Determine the (x, y) coordinate at the center of the cell enclosing the given text.  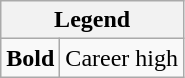
Legend (92, 20)
Career high (122, 58)
Bold (30, 58)
